Detect which cell encompasses the target text, then output its (X, Y) center coordinate. 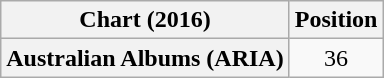
Chart (2016) (145, 20)
36 (336, 58)
Position (336, 20)
Australian Albums (ARIA) (145, 58)
